Return [x, y] of the center of cell containing provided text 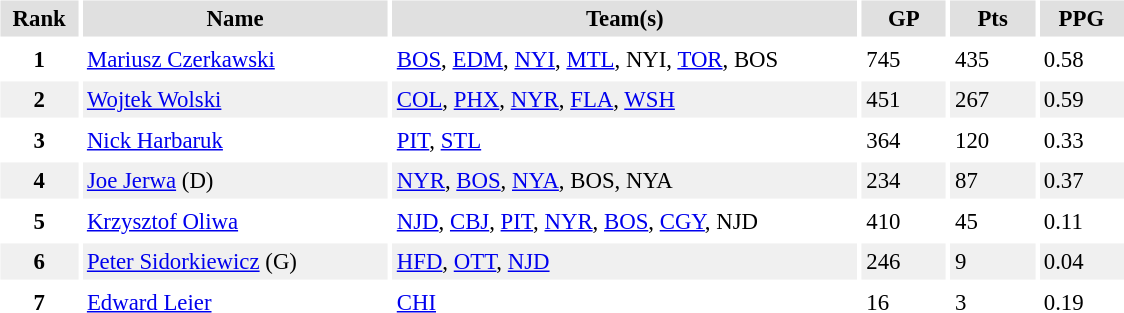
6 [38, 262]
0.04 [1081, 262]
120 [993, 140]
Krzysztof Oliwa [234, 221]
1 [38, 59]
435 [993, 59]
Wojtek Wolski [234, 100]
PIT, STL [624, 140]
45 [993, 221]
0.37 [1081, 180]
267 [993, 100]
87 [993, 180]
4 [38, 180]
364 [904, 140]
9 [993, 262]
Nick Harbaruk [234, 140]
451 [904, 100]
0.11 [1081, 221]
GP [904, 18]
745 [904, 59]
Team(s) [624, 18]
Pts [993, 18]
Rank [38, 18]
234 [904, 180]
410 [904, 221]
Peter Sidorkiewicz (G) [234, 262]
0.59 [1081, 100]
0.58 [1081, 59]
Mariusz Czerkawski [234, 59]
5 [38, 221]
NYR, BOS, NYA, BOS, NYA [624, 180]
Joe Jerwa (D) [234, 180]
3 [38, 140]
BOS, EDM, NYI, MTL, NYI, TOR, BOS [624, 59]
0.33 [1081, 140]
2 [38, 100]
PPG [1081, 18]
HFD, OTT, NJD [624, 262]
NJD, CBJ, PIT, NYR, BOS, CGY, NJD [624, 221]
COL, PHX, NYR, FLA, WSH [624, 100]
Name [234, 18]
246 [904, 262]
